Capture the cell that displays the provided text and extract its [x, y] central coordinate. 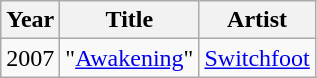
Year [30, 20]
Artist [257, 20]
Title [130, 20]
2007 [30, 58]
"Awakening" [130, 58]
Switchfoot [257, 58]
